Scan for the cell matching the given text and deliver its (x, y) coordinate at center. 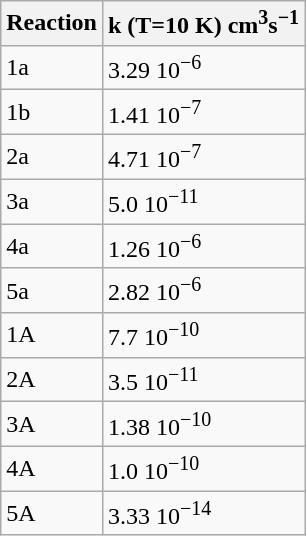
3A (52, 424)
3.29 10−6 (203, 68)
7.7 10−10 (203, 336)
1b (52, 112)
4A (52, 468)
k (T=10 K) cm3s−1 (203, 24)
1A (52, 336)
3.33 10−14 (203, 514)
4a (52, 246)
3.5 10−11 (203, 380)
2.82 10−6 (203, 290)
2A (52, 380)
5.0 10−11 (203, 202)
1.38 10−10 (203, 424)
Reaction (52, 24)
5a (52, 290)
1a (52, 68)
5A (52, 514)
2a (52, 156)
1.41 10−7 (203, 112)
4.71 10−7 (203, 156)
3a (52, 202)
1.26 10−6 (203, 246)
1.0 10−10 (203, 468)
